Return [x, y] of the center of cell containing provided text 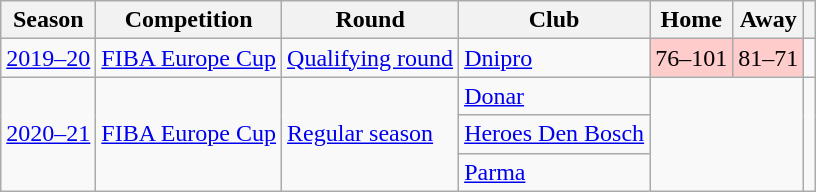
2019–20 [48, 58]
76–101 [692, 58]
Heroes Den Bosch [554, 134]
Round [370, 20]
2020–21 [48, 134]
Regular season [370, 134]
Away [768, 20]
Donar [554, 96]
Season [48, 20]
Qualifying round [370, 58]
Club [554, 20]
Competition [189, 20]
Parma [554, 172]
Home [692, 20]
Dnipro [554, 58]
81–71 [768, 58]
